For the text-containing cell, return its midpoint in (X, Y) coordinate format. 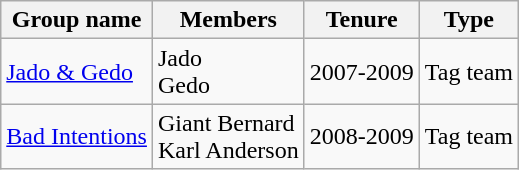
2007-2009 (362, 72)
Members (228, 20)
Tenure (362, 20)
2008-2009 (362, 136)
Bad Intentions (77, 136)
Type (468, 20)
JadoGedo (228, 72)
Jado & Gedo (77, 72)
Giant BernardKarl Anderson (228, 136)
Group name (77, 20)
